For the text-containing cell, return its midpoint in (x, y) coordinate format. 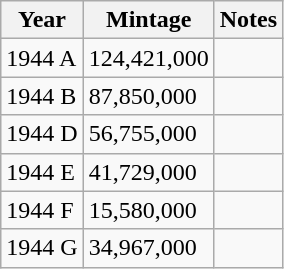
124,421,000 (148, 58)
87,850,000 (148, 96)
Mintage (148, 20)
1944 B (42, 96)
1944 A (42, 58)
Year (42, 20)
1944 E (42, 172)
56,755,000 (148, 134)
1944 D (42, 134)
1944 G (42, 248)
Notes (248, 20)
15,580,000 (148, 210)
34,967,000 (148, 248)
1944 F (42, 210)
41,729,000 (148, 172)
